For the text-containing cell, return its midpoint in (x, y) coordinate format. 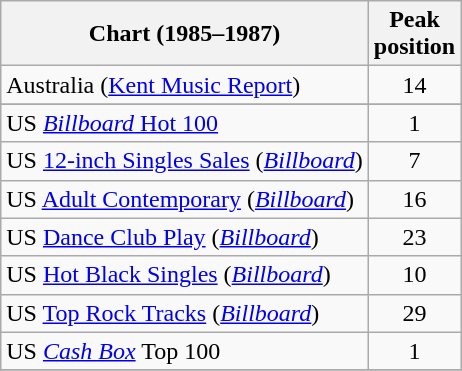
Australia (Kent Music Report) (185, 85)
29 (414, 313)
US Adult Contemporary (Billboard) (185, 199)
Chart (1985–1987) (185, 34)
US Top Rock Tracks (Billboard) (185, 313)
7 (414, 161)
23 (414, 237)
14 (414, 85)
Peakposition (414, 34)
US Dance Club Play (Billboard) (185, 237)
US 12-inch Singles Sales (Billboard) (185, 161)
16 (414, 199)
US Cash Box Top 100 (185, 351)
US Hot Black Singles (Billboard) (185, 275)
US Billboard Hot 100 (185, 123)
10 (414, 275)
